For the text-containing cell, return its midpoint in [X, Y] coordinate format. 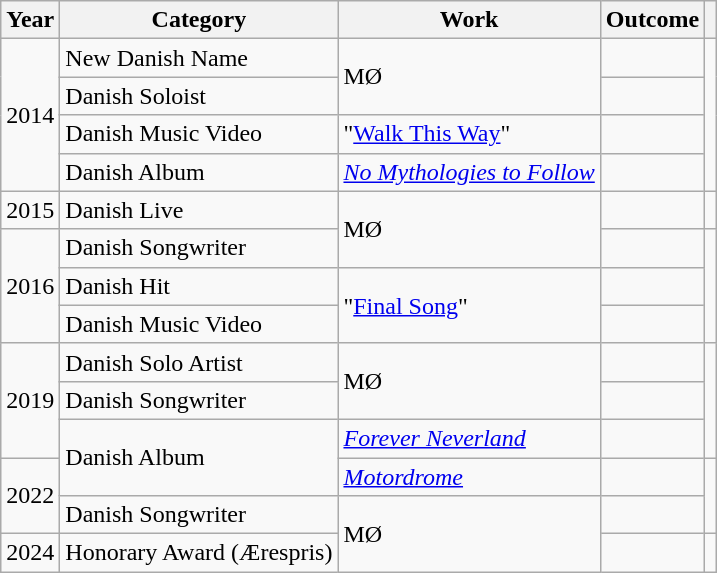
Category [199, 20]
2015 [30, 210]
No Mythologies to Follow [469, 172]
Forever Neverland [469, 438]
Motordrome [469, 477]
"Final Song" [469, 305]
Year [30, 20]
"Walk This Way" [469, 134]
Danish Hit [199, 286]
Work [469, 20]
Outcome [652, 20]
2024 [30, 553]
2016 [30, 286]
2014 [30, 115]
Danish Solo Artist [199, 362]
New Danish Name [199, 58]
Danish Live [199, 210]
Danish Soloist [199, 96]
Honorary Award (Ærespris) [199, 553]
2022 [30, 496]
2019 [30, 400]
